From the cell containing the given text, extract its center point as [X, Y] coordinate. 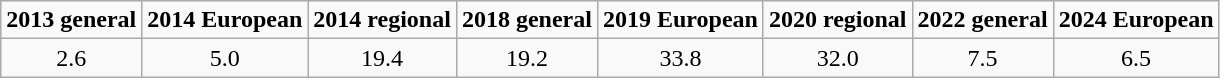
5.0 [225, 58]
2013 general [72, 20]
2024 European [1136, 20]
6.5 [1136, 58]
19.4 [382, 58]
33.8 [680, 58]
2014 European [225, 20]
2019 European [680, 20]
7.5 [982, 58]
2022 general [982, 20]
2014 regional [382, 20]
2.6 [72, 58]
19.2 [526, 58]
2018 general [526, 20]
2020 regional [838, 20]
32.0 [838, 58]
